Return the (X, Y) coordinate for the center point of the cell that contains the specified text.  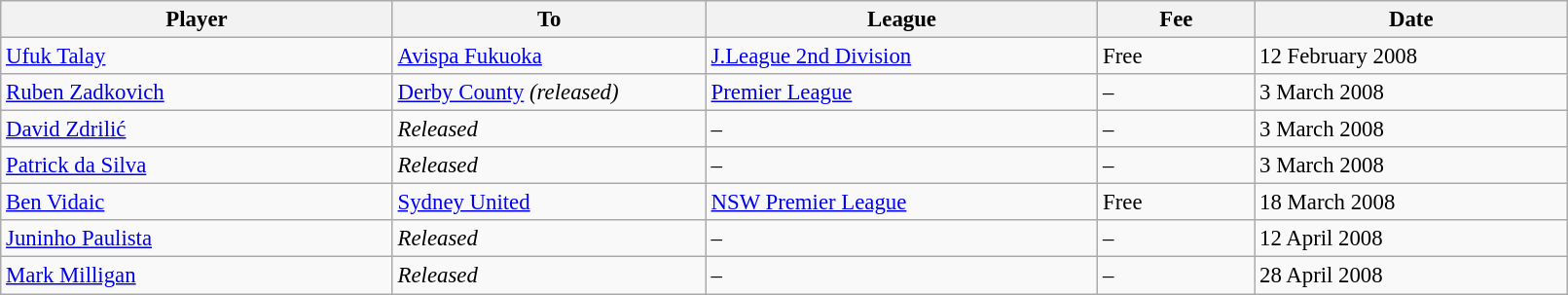
Player (197, 19)
28 April 2008 (1411, 276)
Derby County (released) (549, 92)
Patrick da Silva (197, 166)
Mark Milligan (197, 276)
Premier League (901, 92)
12 April 2008 (1411, 239)
Fee (1176, 19)
Juninho Paulista (197, 239)
J.League 2nd Division (901, 56)
12 February 2008 (1411, 56)
David Zdrilić (197, 129)
Ruben Zadkovich (197, 92)
Date (1411, 19)
Avispa Fukuoka (549, 56)
NSW Premier League (901, 203)
To (549, 19)
Sydney United (549, 203)
Ufuk Talay (197, 56)
18 March 2008 (1411, 203)
League (901, 19)
Ben Vidaic (197, 203)
